Return [X, Y] of the center of cell containing provided text 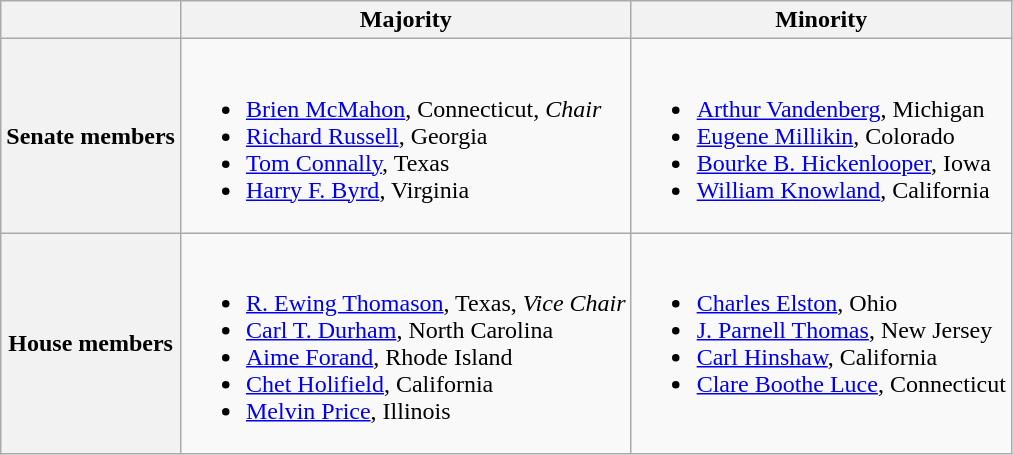
Arthur Vandenberg, MichiganEugene Millikin, ColoradoBourke B. Hickenlooper, IowaWilliam Knowland, California [821, 136]
Charles Elston, OhioJ. Parnell Thomas, New JerseyCarl Hinshaw, CaliforniaClare Boothe Luce, Connecticut [821, 344]
Senate members [91, 136]
House members [91, 344]
R. Ewing Thomason, Texas, Vice ChairCarl T. Durham, North CarolinaAime Forand, Rhode IslandChet Holifield, CaliforniaMelvin Price, Illinois [406, 344]
Majority [406, 20]
Minority [821, 20]
Brien McMahon, Connecticut, ChairRichard Russell, GeorgiaTom Connally, TexasHarry F. Byrd, Virginia [406, 136]
